Extract the (X, Y) coordinate from the center of the cell holding the provided text.  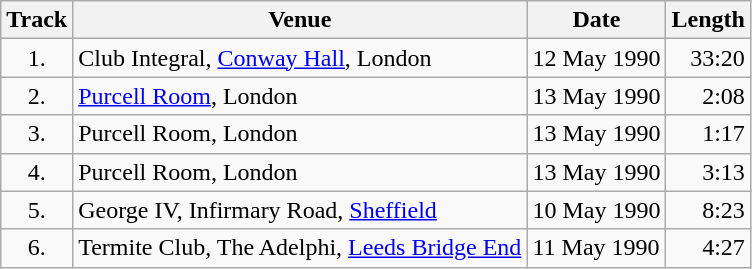
Termite Club, The Adelphi, Leeds Bridge End (300, 248)
5. (37, 210)
George IV, Infirmary Road, Sheffield (300, 210)
3. (37, 134)
3:13 (708, 172)
8:23 (708, 210)
4:27 (708, 248)
6. (37, 248)
2. (37, 96)
Length (708, 20)
11 May 1990 (596, 248)
1:17 (708, 134)
Date (596, 20)
1. (37, 58)
2:08 (708, 96)
Venue (300, 20)
4. (37, 172)
Track (37, 20)
12 May 1990 (596, 58)
33:20 (708, 58)
Club Integral, Conway Hall, London (300, 58)
10 May 1990 (596, 210)
